For the text-containing cell, return its midpoint in [x, y] coordinate format. 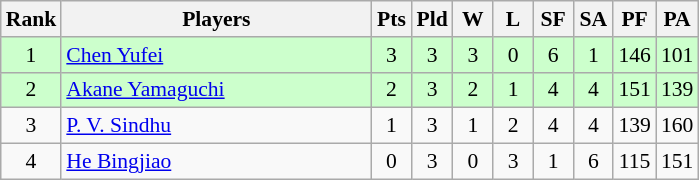
P. V. Sindhu [216, 126]
L [513, 19]
Akane Yamaguchi [216, 90]
He Bingjiao [216, 162]
Players [216, 19]
Rank [32, 19]
Pld [432, 19]
146 [634, 55]
Pts [391, 19]
W [473, 19]
115 [634, 162]
Chen Yufei [216, 55]
160 [678, 126]
SA [593, 19]
SF [553, 19]
PF [634, 19]
PA [678, 19]
101 [678, 55]
